Search for the cell housing the specified text and yield its [X, Y] center coordinate. 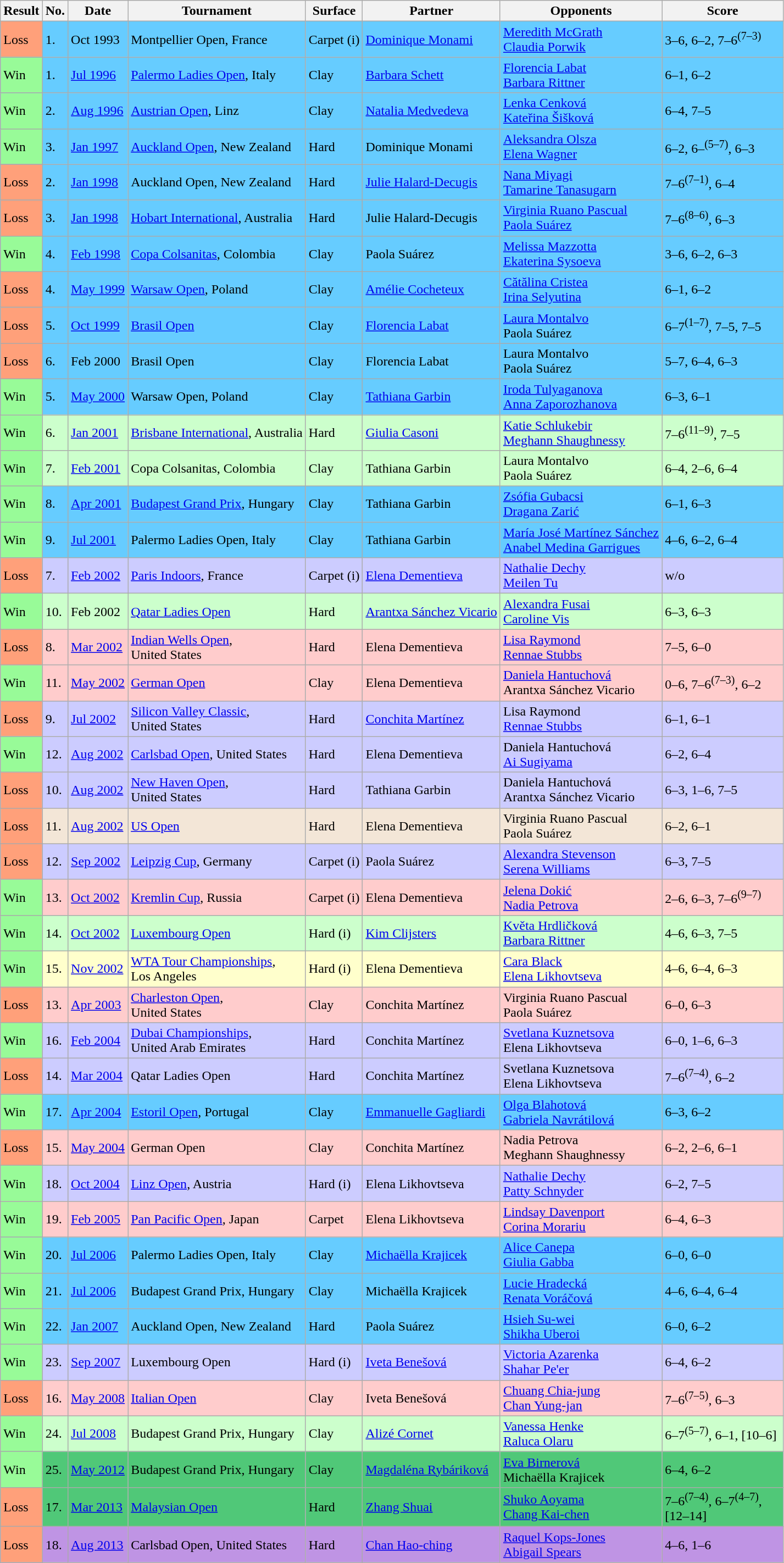
Alizé Cornet [431, 1433]
Charleston Open, United States [217, 1005]
21. [55, 1290]
Oct 1993 [98, 40]
Victoria Azarenka Shahar Pe'er [581, 1362]
Mar 2004 [98, 1076]
Magdaléna Rybáriková [431, 1470]
Sep 2002 [98, 862]
22. [55, 1327]
No. [55, 11]
Hobart International, Australia [217, 218]
Barbara Schett [431, 75]
Giulia Casoni [431, 432]
Silicon Valley Classic, United States [217, 719]
6–3, 7–5 [723, 862]
Alexandra Stevenson Serena Williams [581, 862]
Score [723, 11]
María José Martínez Sánchez Anabel Medina Garrigues [581, 540]
Austrian Open, Linz [217, 111]
WTA Tour Championships, Los Angeles [217, 968]
Hsieh Su-wei Shikha Uberoi [581, 1327]
6–3, 1–6, 7–5 [723, 790]
Kremlin Cup, Russia [217, 897]
7–6(7–1), 6–4 [723, 182]
6–3, 6–2 [723, 1112]
20. [55, 1255]
Emmanuelle Gagliardi [431, 1112]
2–6, 6–3, 7–6(9–7) [723, 897]
May 2012 [98, 1470]
4–6, 6–4, 6–4 [723, 1290]
Jan 2007 [98, 1327]
Brisbane International, Australia [217, 432]
Jan 2001 [98, 432]
6–3, 6–3 [723, 611]
Jan 1997 [98, 146]
Nana Miyagi Tamarine Tanasugarn [581, 182]
Estoril Open, Portugal [217, 1112]
24. [55, 1433]
Zsófia Gubacsi Dragana Zarić [581, 505]
Dubai Championships, United Arab Emirates [217, 1041]
Jul 2008 [98, 1433]
6–0, 6–0 [723, 1255]
Tournament [217, 11]
w/o [723, 576]
May 2008 [98, 1398]
Feb 2004 [98, 1041]
Mar 2002 [98, 647]
May 2004 [98, 1148]
23. [55, 1362]
Oct 2004 [98, 1184]
Cara Black Elena Likhovtseva [581, 968]
US Open [217, 825]
Raquel Kops-Jones Abigail Spears [581, 1544]
Nathalie Dechy Patty Schnyder [581, 1184]
Daniela Hantuchová Ai Sugiyama [581, 754]
Apr 2004 [98, 1112]
7–6(7–4), 6–2 [723, 1076]
May 2002 [98, 683]
Lenka Cenková Kateřina Šišková [581, 111]
Nathalie Dechy Meilen Tu [581, 576]
Jul 2002 [98, 719]
4–6, 1–6 [723, 1544]
New Haven Open, United States [217, 790]
Mar 2013 [98, 1507]
Nadia Petrova Meghann Shaughnessy [581, 1148]
Carpet [334, 1219]
Natalia Medvedeva [431, 111]
Paris Indoors, France [217, 576]
Surface [334, 11]
May 1999 [98, 289]
Kim Clijsters [431, 933]
Jul 2001 [98, 540]
Chuang Chia-jung Chan Yung-jan [581, 1398]
Alexandra Fusai Caroline Vis [581, 611]
Aleksandra Olsza Elena Wagner [581, 146]
Italian Open [217, 1398]
7–6(7–4), 6–7(4–7), [12–14] [723, 1507]
Nov 2002 [98, 968]
Jelena Dokić Nadia Petrova [581, 897]
Linz Open, Austria [217, 1184]
Melissa Mazzotta Ekaterina Sysoeva [581, 254]
Apr 2001 [98, 505]
Aug 1996 [98, 111]
6–1, 6–3 [723, 505]
6–3, 6–1 [723, 397]
Indian Wells Open, United States [217, 647]
Opponents [581, 11]
3–6, 6–2, 7–6(7–3) [723, 40]
Arantxa Sánchez Vicario [431, 611]
Feb 1998 [98, 254]
6–0, 6–3 [723, 1005]
19. [55, 1219]
Leipzig Cup, Germany [217, 862]
Result [21, 11]
Oct 1999 [98, 325]
Florencia Labat Barbara Rittner [581, 75]
4–6, 6–4, 6–3 [723, 968]
Montpellier Open, France [217, 40]
25. [55, 1470]
6–0, 6–2 [723, 1327]
6–1, 6–1 [723, 719]
4–6, 6–2, 6–4 [723, 540]
6–4, 6–3 [723, 1219]
Lucie Hradecká Renata Voráčová [581, 1290]
Feb 2001 [98, 468]
Lindsay Davenport Corina Morariu [581, 1219]
6–4, 7–5 [723, 111]
Shuko Aoyama Chang Kai-chen [581, 1507]
6–2, 6–1 [723, 825]
Pan Pacific Open, Japan [217, 1219]
6–2, 2–6, 6–1 [723, 1148]
Vanessa Henke Raluca Olaru [581, 1433]
5–7, 6–4, 6–3 [723, 361]
Květa Hrdličková Barbara Rittner [581, 933]
Amélie Cocheteux [431, 289]
7–5, 6–0 [723, 647]
7–6(8–6), 6–3 [723, 218]
0–6, 7–6(7–3), 6–2 [723, 683]
Alice Canepa Giulia Gabba [581, 1255]
7–6(7–5), 6–3 [723, 1398]
6–7(1–7), 7–5, 7–5 [723, 325]
7–6(11–9), 7–5 [723, 432]
May 2000 [98, 397]
Apr 2003 [98, 1005]
6–2, 6–4 [723, 754]
3–6, 6–2, 6–3 [723, 254]
Olga Blahotová Gabriela Navrátilová [581, 1112]
4–6, 6–3, 7–5 [723, 933]
6–0, 1–6, 6–3 [723, 1041]
Partner [431, 11]
Feb 2000 [98, 361]
Chan Hao-ching [431, 1544]
Cătălina Cristea Irina Selyutina [581, 289]
Zhang Shuai [431, 1507]
Sep 2007 [98, 1362]
Meredith McGrath Claudia Porwik [581, 40]
Jul 1996 [98, 75]
Date [98, 11]
6–2, 6–(5–7), 6–3 [723, 146]
Katie Schlukebir Meghann Shaughnessy [581, 432]
Iroda Tulyaganova Anna Zaporozhanova [581, 397]
6–7(5–7), 6–1, [10–6] [723, 1433]
Malaysian Open [217, 1507]
6–2, 7–5 [723, 1184]
Eva Birnerová Michaëlla Krajicek [581, 1470]
Feb 2005 [98, 1219]
Aug 2013 [98, 1544]
6–4, 2–6, 6–4 [723, 468]
